Capture the cell that displays the provided text and extract its (x, y) central coordinate. 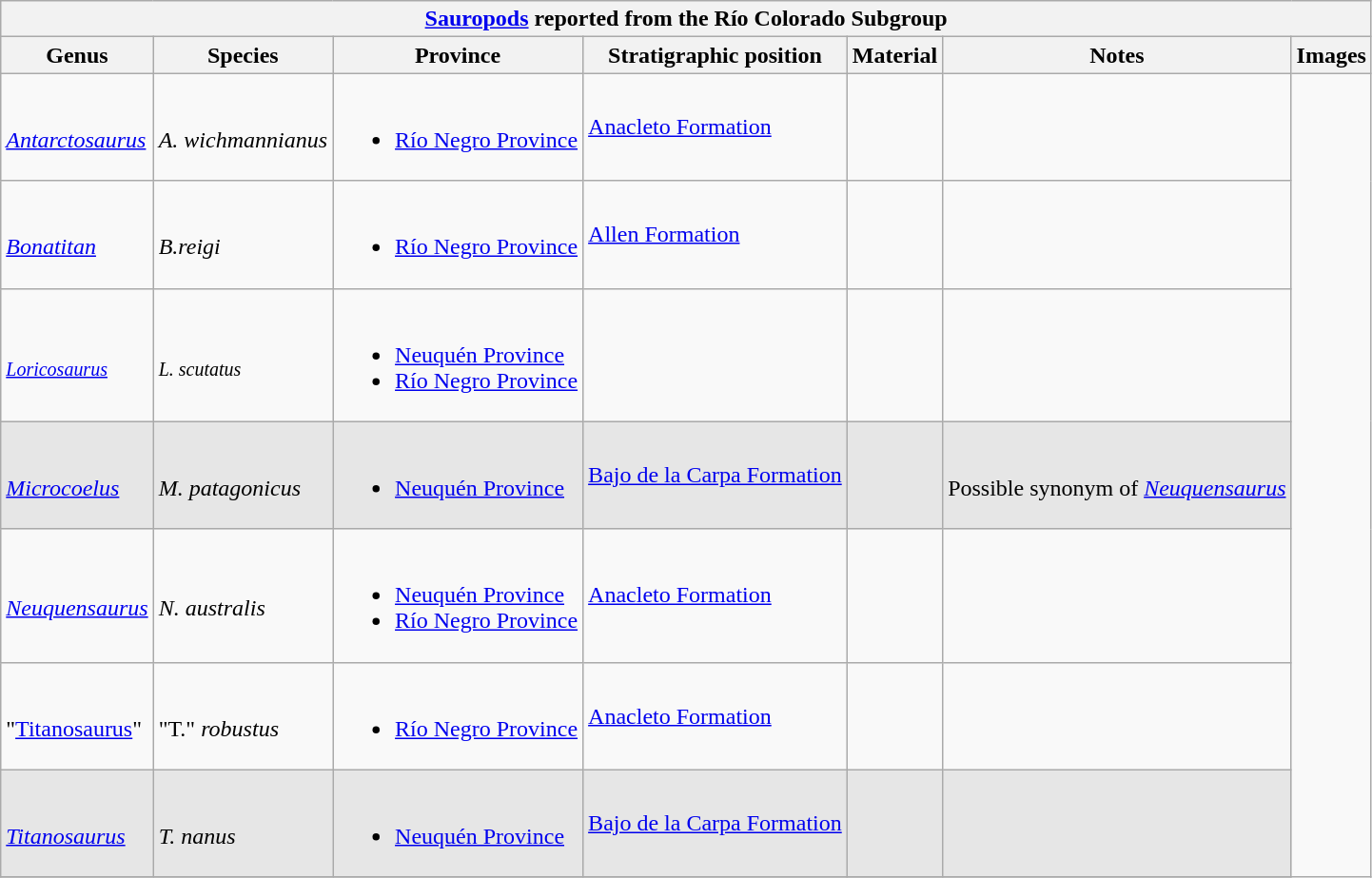
"Titanosaurus" (77, 715)
Province (459, 55)
Bonatitan (77, 234)
"T." robustus (243, 715)
L. scutatus (243, 355)
Images (1331, 55)
Loricosaurus (77, 355)
Genus (77, 55)
A. wichmannianus (243, 127)
Possible synonym of Neuquensaurus (1117, 476)
T. nanus (243, 824)
Sauropods reported from the Río Colorado Subgroup (687, 19)
Neuquensaurus (77, 595)
N. australis (243, 595)
Notes (1117, 55)
Species (243, 55)
Stratigraphic position (715, 55)
M. patagonicus (243, 476)
Titanosaurus (77, 824)
Antarctosaurus (77, 127)
Allen Formation (715, 234)
Microcoelus (77, 476)
B.reigi (243, 234)
Material (894, 55)
